Determine the (X, Y) coordinate at the center of the cell enclosing the given text.  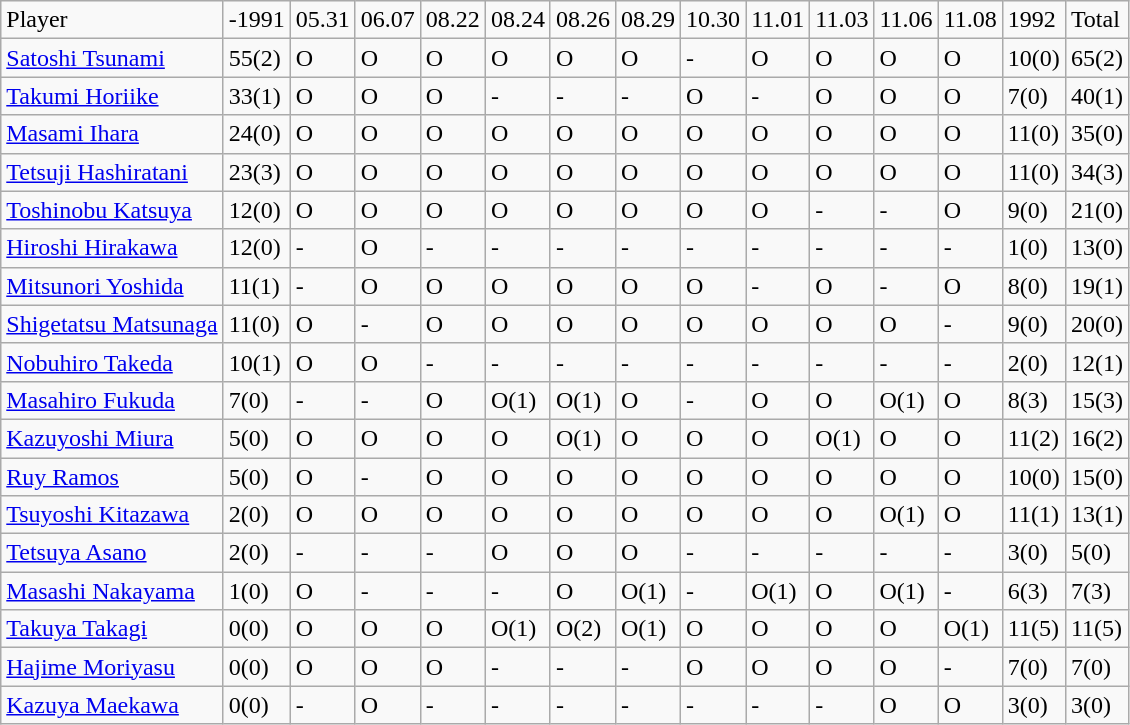
10(1) (256, 362)
Total (1096, 20)
Hajime Moriyasu (112, 667)
21(0) (1096, 210)
08.24 (518, 20)
7(3) (1096, 591)
Shigetatsu Matsunaga (112, 324)
55(2) (256, 58)
11.03 (842, 20)
Kazuya Maekawa (112, 705)
24(0) (256, 134)
Kazuyoshi Miura (112, 438)
05.31 (322, 20)
Nobuhiro Takeda (112, 362)
13(0) (1096, 248)
Mitsunori Yoshida (112, 286)
35(0) (1096, 134)
10.30 (714, 20)
12(1) (1096, 362)
8(0) (1034, 286)
33(1) (256, 96)
11(2) (1034, 438)
16(2) (1096, 438)
15(3) (1096, 400)
Player (112, 20)
1992 (1034, 20)
Masahiro Fukuda (112, 400)
19(1) (1096, 286)
23(3) (256, 172)
08.29 (648, 20)
11.01 (778, 20)
O(2) (582, 629)
11.06 (906, 20)
8(3) (1034, 400)
Toshinobu Katsuya (112, 210)
Masashi Nakayama (112, 591)
6(3) (1034, 591)
40(1) (1096, 96)
Tsuyoshi Kitazawa (112, 515)
08.26 (582, 20)
Takuya Takagi (112, 629)
Ruy Ramos (112, 477)
Satoshi Tsunami (112, 58)
65(2) (1096, 58)
06.07 (388, 20)
34(3) (1096, 172)
Tetsuya Asano (112, 553)
Takumi Horiike (112, 96)
Hiroshi Hirakawa (112, 248)
20(0) (1096, 324)
-1991 (256, 20)
11.08 (970, 20)
08.22 (452, 20)
Masami Ihara (112, 134)
13(1) (1096, 515)
15(0) (1096, 477)
Tetsuji Hashiratani (112, 172)
